Pinpoint the cell where the given text exists, returning its [x, y] midpoint coordinate. 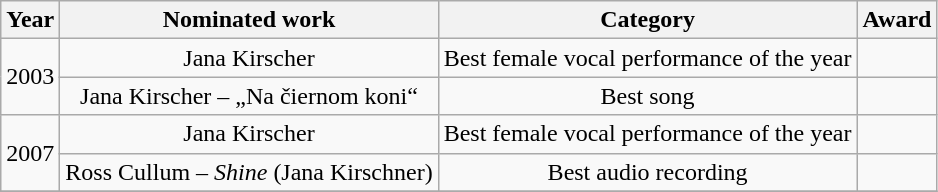
Best song [648, 96]
Ross Cullum – Shine (Jana Kirschner) [249, 172]
Best audio recording [648, 172]
Year [30, 20]
Jana Kirscher – „Na čiernom koni“ [249, 96]
Nominated work [249, 20]
2007 [30, 153]
Award [897, 20]
Category [648, 20]
2003 [30, 77]
